Extract the [X, Y] coordinate from the center of the cell holding the provided text.  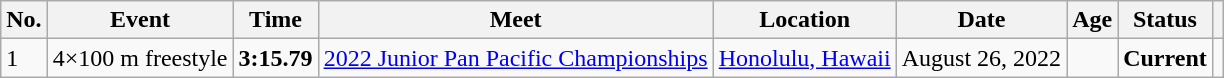
1 [24, 58]
Current [1166, 58]
4×100 m freestyle [140, 58]
3:15.79 [276, 58]
August 26, 2022 [981, 58]
No. [24, 20]
2022 Junior Pan Pacific Championships [516, 58]
Location [804, 20]
Honolulu, Hawaii [804, 58]
Status [1166, 20]
Time [276, 20]
Date [981, 20]
Event [140, 20]
Meet [516, 20]
Age [1092, 20]
